Return [x, y] of the center of cell containing provided text 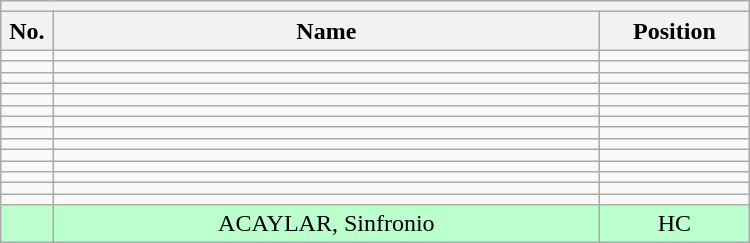
HC [675, 224]
ACAYLAR, Sinfronio [326, 224]
Position [675, 31]
Name [326, 31]
No. [27, 31]
